From the cell containing the given text, extract its center point as [x, y] coordinate. 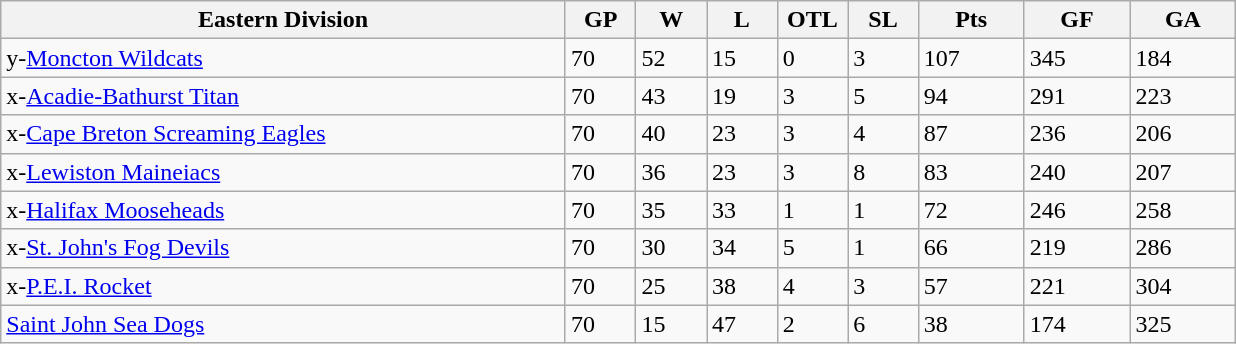
34 [742, 248]
40 [672, 134]
x-Acadie-Bathurst Titan [284, 96]
72 [971, 210]
GA [1183, 20]
x-P.E.I. Rocket [284, 286]
223 [1183, 96]
184 [1183, 58]
x-Halifax Mooseheads [284, 210]
W [672, 20]
SL [884, 20]
291 [1077, 96]
GP [600, 20]
25 [672, 286]
x-Cape Breton Screaming Eagles [284, 134]
2 [812, 324]
x-St. John's Fog Devils [284, 248]
94 [971, 96]
207 [1183, 172]
258 [1183, 210]
286 [1183, 248]
L [742, 20]
240 [1077, 172]
345 [1077, 58]
GF [1077, 20]
30 [672, 248]
36 [672, 172]
87 [971, 134]
x-Lewiston Maineiacs [284, 172]
y-Moncton Wildcats [284, 58]
6 [884, 324]
236 [1077, 134]
33 [742, 210]
47 [742, 324]
43 [672, 96]
57 [971, 286]
66 [971, 248]
Pts [971, 20]
0 [812, 58]
246 [1077, 210]
8 [884, 172]
325 [1183, 324]
52 [672, 58]
OTL [812, 20]
174 [1077, 324]
83 [971, 172]
19 [742, 96]
219 [1077, 248]
Eastern Division [284, 20]
107 [971, 58]
35 [672, 210]
304 [1183, 286]
206 [1183, 134]
221 [1077, 286]
Saint John Sea Dogs [284, 324]
